Determine the [x, y] coordinate at the center of the cell enclosing the given text.  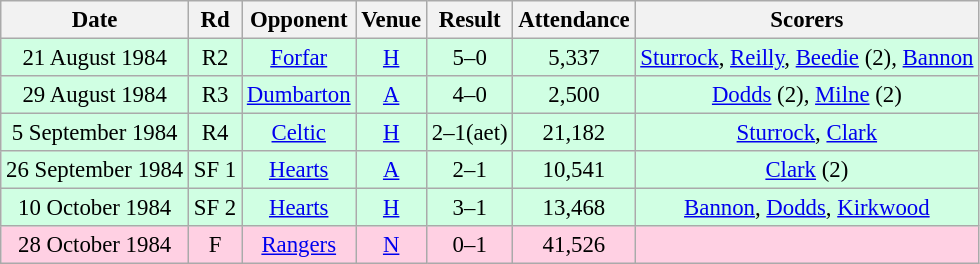
Scorers [807, 20]
Opponent [299, 20]
2,500 [574, 95]
10 October 1984 [95, 208]
Forfar [299, 58]
21 August 1984 [95, 58]
SF 2 [216, 208]
10,541 [574, 170]
Date [95, 20]
Rd [216, 20]
4–0 [470, 95]
41,526 [574, 245]
26 September 1984 [95, 170]
29 August 1984 [95, 95]
3–1 [470, 208]
0–1 [470, 245]
21,182 [574, 133]
Rangers [299, 245]
5,337 [574, 58]
5 September 1984 [95, 133]
13,468 [574, 208]
5–0 [470, 58]
R2 [216, 58]
F [216, 245]
Clark (2) [807, 170]
Dumbarton [299, 95]
Result [470, 20]
2–1(aet) [470, 133]
Venue [392, 20]
R4 [216, 133]
R3 [216, 95]
SF 1 [216, 170]
2–1 [470, 170]
Attendance [574, 20]
Bannon, Dodds, Kirkwood [807, 208]
28 October 1984 [95, 245]
Sturrock, Clark [807, 133]
Dodds (2), Milne (2) [807, 95]
Sturrock, Reilly, Beedie (2), Bannon [807, 58]
Celtic [299, 133]
N [392, 245]
